Capture the cell that displays the provided text and extract its [X, Y] central coordinate. 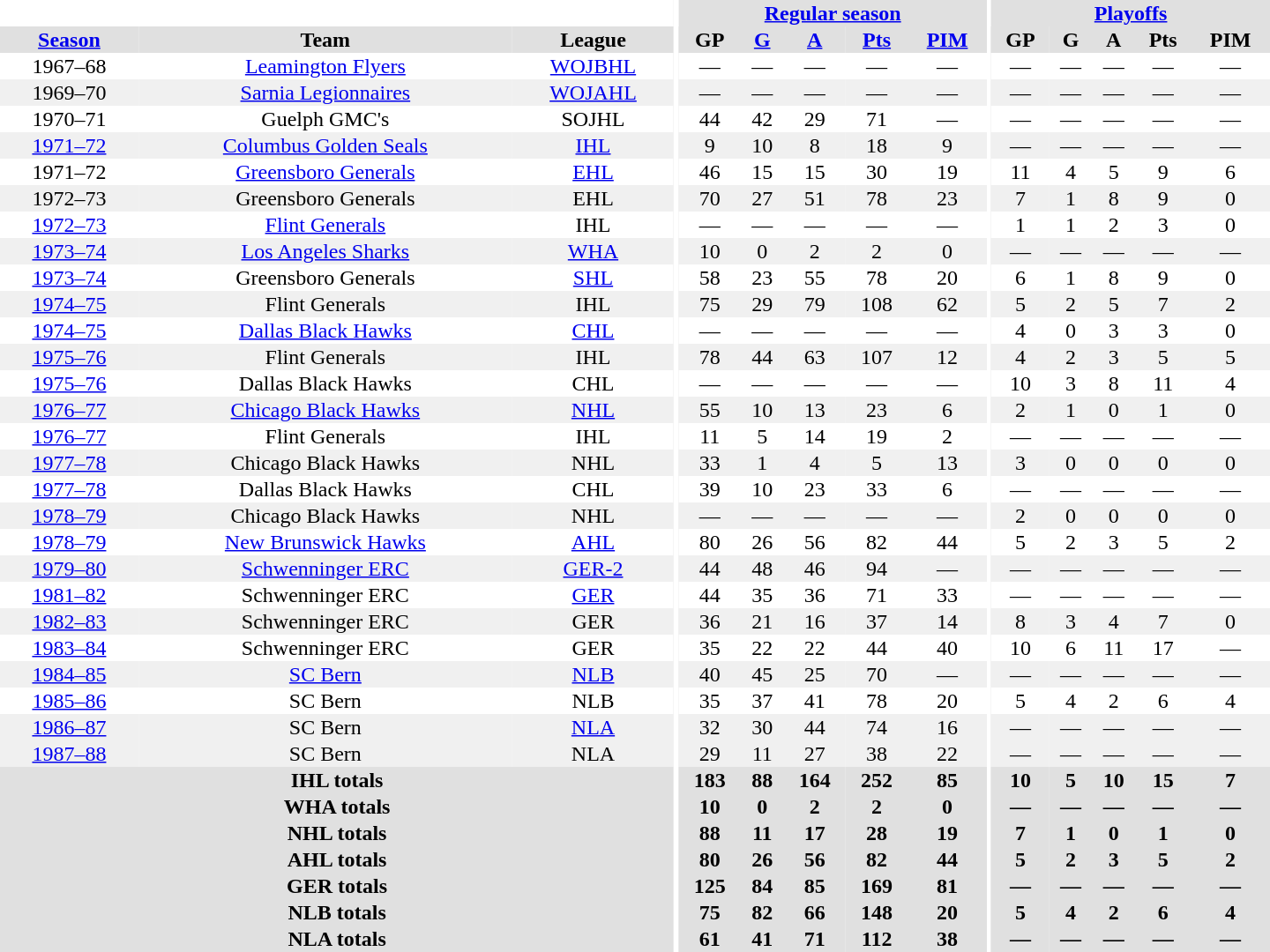
107 [877, 357]
32 [710, 727]
51 [815, 198]
Los Angeles Sharks [325, 251]
1983–84 [69, 648]
1985–86 [69, 701]
GER-2 [593, 569]
39 [710, 489]
1969–70 [69, 93]
Playoffs [1131, 13]
GER totals [337, 886]
58 [710, 278]
SOJHL [593, 119]
21 [762, 621]
148 [877, 912]
42 [762, 119]
WOJAHL [593, 93]
1970–71 [69, 119]
183 [710, 780]
1987–88 [69, 754]
74 [877, 727]
63 [815, 357]
79 [815, 304]
NLB totals [337, 912]
84 [762, 886]
48 [762, 569]
94 [877, 569]
Columbus Golden Seals [325, 145]
AHL [593, 542]
Regular season [833, 13]
League [593, 40]
New Brunswick Hawks [325, 542]
Guelph GMC's [325, 119]
1984–85 [69, 674]
WHA totals [337, 807]
IHL totals [337, 780]
1979–80 [69, 569]
NLA totals [337, 939]
WOJBHL [593, 66]
1986–87 [69, 727]
108 [877, 304]
SHL [593, 278]
1981–82 [69, 595]
Team [325, 40]
NHL totals [337, 833]
Sarnia Legionnaires [325, 93]
1967–68 [69, 66]
28 [877, 833]
18 [877, 145]
12 [947, 357]
164 [815, 780]
AHL totals [337, 859]
62 [947, 304]
169 [877, 886]
66 [815, 912]
WHA [593, 251]
25 [815, 674]
112 [877, 939]
45 [762, 674]
252 [877, 780]
61 [710, 939]
125 [710, 886]
81 [947, 886]
Leamington Flyers [325, 66]
1982–83 [69, 621]
Season [69, 40]
